Return (x, y) of the center of cell containing provided text 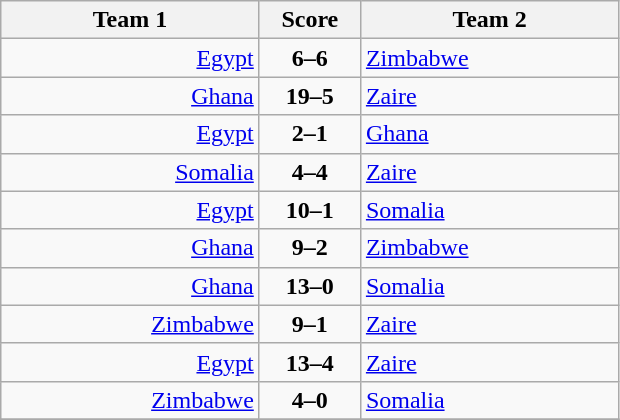
19–5 (310, 96)
Team 1 (130, 20)
13–4 (310, 362)
4–4 (310, 172)
13–0 (310, 286)
Score (310, 20)
9–1 (310, 324)
2–1 (310, 134)
10–1 (310, 210)
Team 2 (490, 20)
6–6 (310, 58)
4–0 (310, 400)
9–2 (310, 248)
